Identify which cell holds the provided text, then report its [x, y] central coordinate. 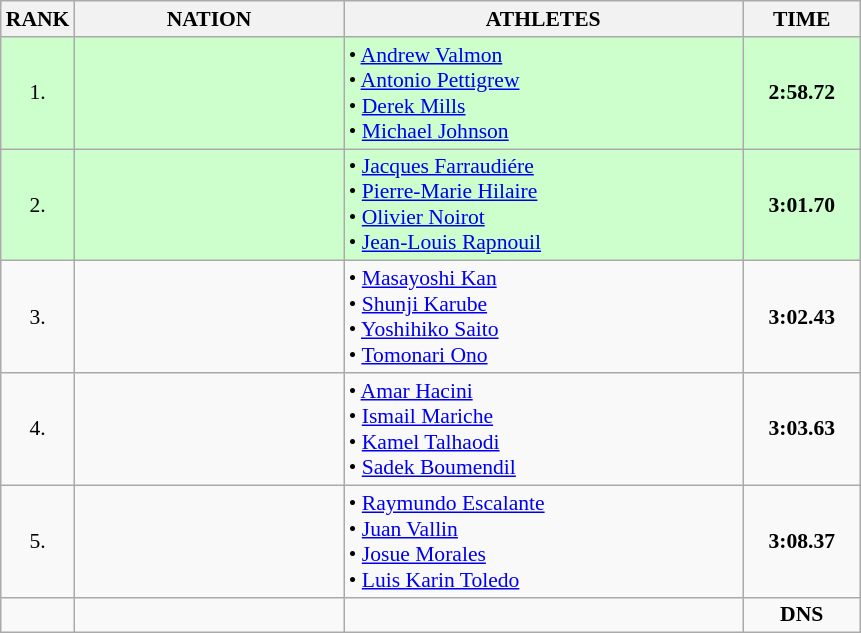
TIME [802, 19]
2:58.72 [802, 93]
• Andrew Valmon• Antonio Pettigrew• Derek Mills• Michael Johnson [544, 93]
RANK [38, 19]
• Masayoshi Kan• Shunji Karube• Yoshihiko Saito• Tomonari Ono [544, 317]
DNS [802, 615]
NATION [208, 19]
4. [38, 429]
3:01.70 [802, 205]
2. [38, 205]
1. [38, 93]
ATHLETES [544, 19]
• Raymundo Escalante• Juan Vallin• Josue Morales• Luis Karin Toledo [544, 541]
5. [38, 541]
• Jacques Farraudiére• Pierre-Marie Hilaire• Olivier Noirot• Jean-Louis Rapnouil [544, 205]
3. [38, 317]
3:08.37 [802, 541]
3:03.63 [802, 429]
• Amar Hacini• Ismail Mariche• Kamel Talhaodi• Sadek Boumendil [544, 429]
3:02.43 [802, 317]
